Find where the given text appears and provide that cell's center as (x, y) coordinate. 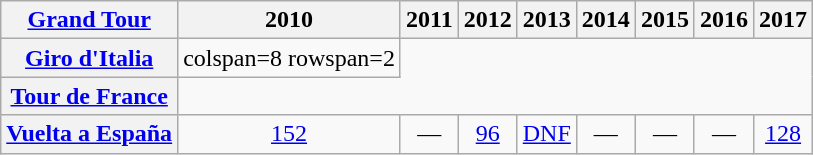
96 (488, 134)
128 (784, 134)
colspan=8 rowspan=2 (290, 58)
DNF (546, 134)
2013 (546, 20)
2010 (290, 20)
2012 (488, 20)
Vuelta a España (90, 134)
2014 (606, 20)
Giro d'Italia (90, 58)
Grand Tour (90, 20)
2017 (784, 20)
152 (290, 134)
Tour de France (90, 96)
2011 (429, 20)
2015 (664, 20)
2016 (724, 20)
